Detect which cell encompasses the target text, then output its [x, y] center coordinate. 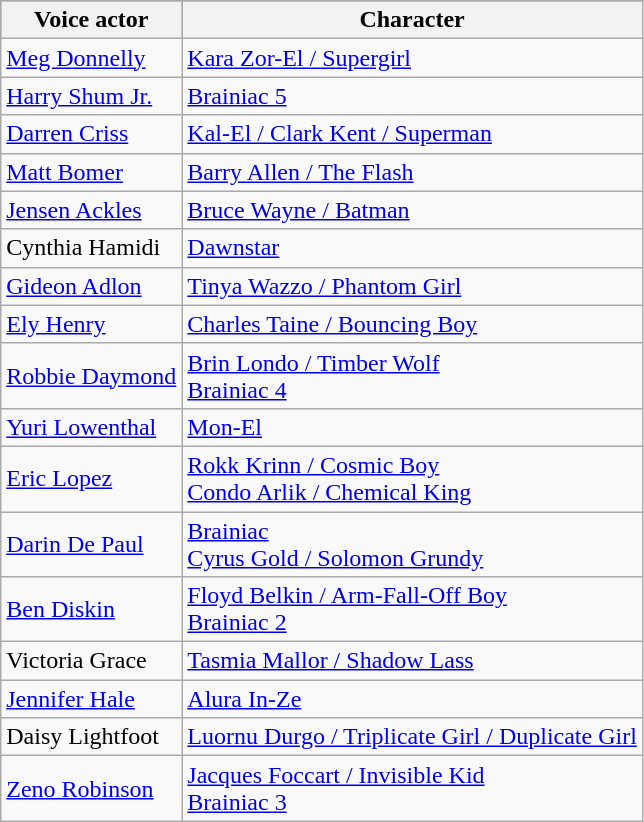
Charles Taine / Bouncing Boy [412, 324]
Eric Lopez [92, 478]
Kara Zor-El / Supergirl [412, 58]
Mon-El [412, 427]
Darren Criss [92, 134]
Luornu Durgo / Triplicate Girl / Duplicate Girl [412, 737]
Voice actor [92, 20]
Cynthia Hamidi [92, 248]
Meg Donnelly [92, 58]
Robbie Daymond [92, 376]
Floyd Belkin / Arm-Fall-Off BoyBrainiac 2 [412, 610]
Harry Shum Jr. [92, 96]
Tinya Wazzo / Phantom Girl [412, 286]
Jensen Ackles [92, 210]
Tasmia Mallor / Shadow Lass [412, 661]
Alura In-Ze [412, 699]
Character [412, 20]
Jacques Foccart / Invisible KidBrainiac 3 [412, 788]
Ben Diskin [92, 610]
Brainiac 5 [412, 96]
Darin De Paul [92, 544]
Barry Allen / The Flash [412, 172]
Matt Bomer [92, 172]
Brin Londo / Timber WolfBrainiac 4 [412, 376]
Jennifer Hale [92, 699]
Victoria Grace [92, 661]
Daisy Lightfoot [92, 737]
Zeno Robinson [92, 788]
Bruce Wayne / Batman [412, 210]
Gideon Adlon [92, 286]
BrainiacCyrus Gold / Solomon Grundy [412, 544]
Dawnstar [412, 248]
Ely Henry [92, 324]
Kal-El / Clark Kent / Superman [412, 134]
Rokk Krinn / Cosmic BoyCondo Arlik / Chemical King [412, 478]
Yuri Lowenthal [92, 427]
